For the text-containing cell, return its midpoint in [x, y] coordinate format. 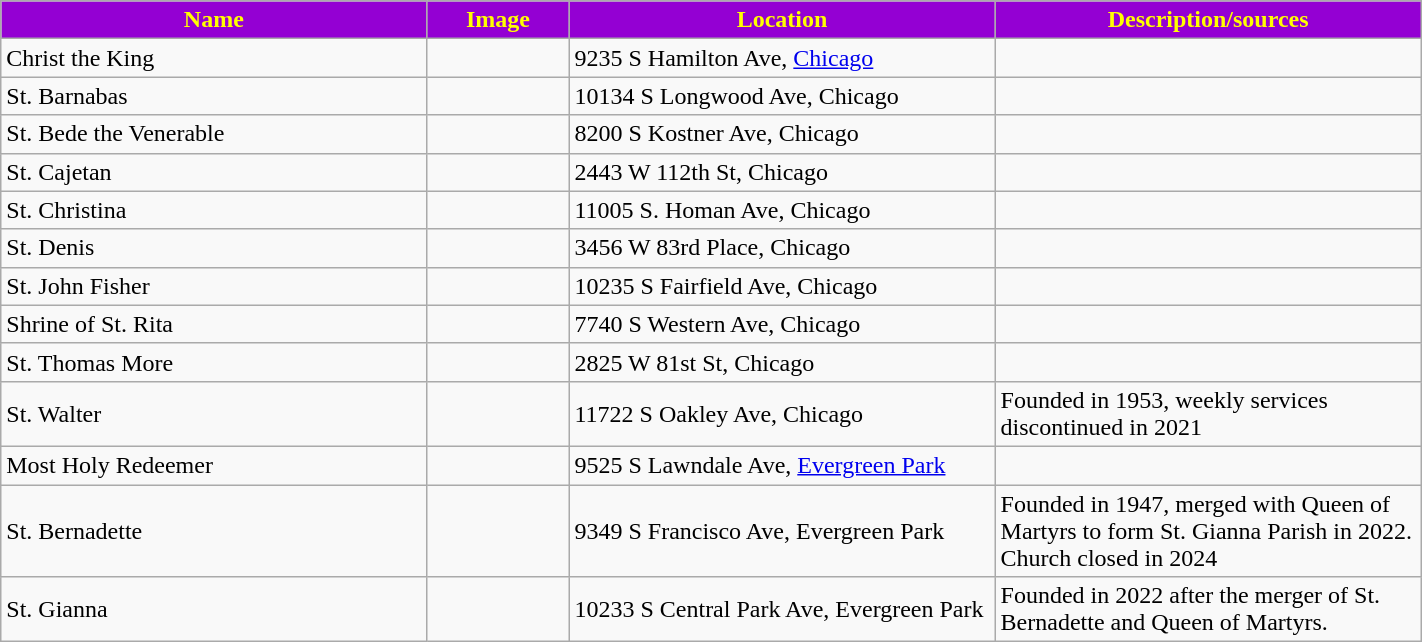
Christ the King [214, 58]
Shrine of St. Rita [214, 324]
St. Walter [214, 414]
Image [498, 20]
Name [214, 20]
9235 S Hamilton Ave, Chicago [782, 58]
Location [782, 20]
2443 W 112th St, Chicago [782, 172]
2825 W 81st St, Chicago [782, 362]
Founded in 1947, merged with Queen of Martyrs to form St. Gianna Parish in 2022. Church closed in 2024 [1208, 530]
Founded in 1953, weekly services discontinued in 2021 [1208, 414]
9525 S Lawndale Ave, Evergreen Park [782, 465]
11005 S. Homan Ave, Chicago [782, 210]
St. Cajetan [214, 172]
3456 W 83rd Place, Chicago [782, 248]
11722 S Oakley Ave, Chicago [782, 414]
10134 S Longwood Ave, Chicago [782, 96]
St. Denis [214, 248]
St. Bernadette [214, 530]
Founded in 2022 after the merger of St. Bernadette and Queen of Martyrs. [1208, 610]
Description/sources [1208, 20]
8200 S Kostner Ave, Chicago [782, 134]
10233 S Central Park Ave, Evergreen Park [782, 610]
St. Bede the Venerable [214, 134]
9349 S Francisco Ave, Evergreen Park [782, 530]
St. Barnabas [214, 96]
St. Gianna [214, 610]
Most Holy Redeemer [214, 465]
10235 S Fairfield Ave, Chicago [782, 286]
St. John Fisher [214, 286]
St. Christina [214, 210]
7740 S Western Ave, Chicago [782, 324]
St. Thomas More [214, 362]
